Locate the cell with the specified text and output its (x, y) center coordinate. 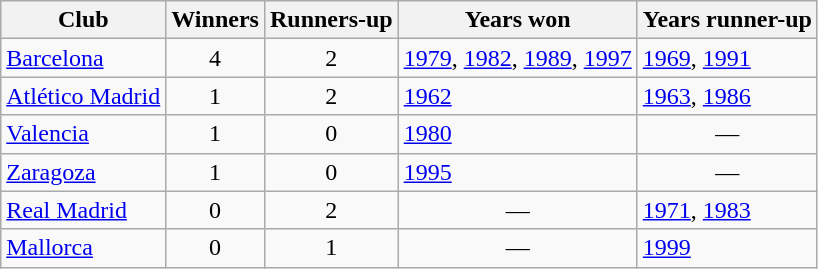
1969, 1991 (727, 58)
Years runner-up (727, 20)
4 (216, 58)
1971, 1983 (727, 210)
Years won (518, 20)
Club (84, 20)
1999 (727, 248)
Zaragoza (84, 172)
Barcelona (84, 58)
1979, 1982, 1989, 1997 (518, 58)
Real Madrid (84, 210)
Winners (216, 20)
1980 (518, 134)
Valencia (84, 134)
1995 (518, 172)
1962 (518, 96)
Mallorca (84, 248)
Atlético Madrid (84, 96)
1963, 1986 (727, 96)
Runners-up (331, 20)
